Return the (x, y) coordinate for the center point of the cell that contains the specified text.  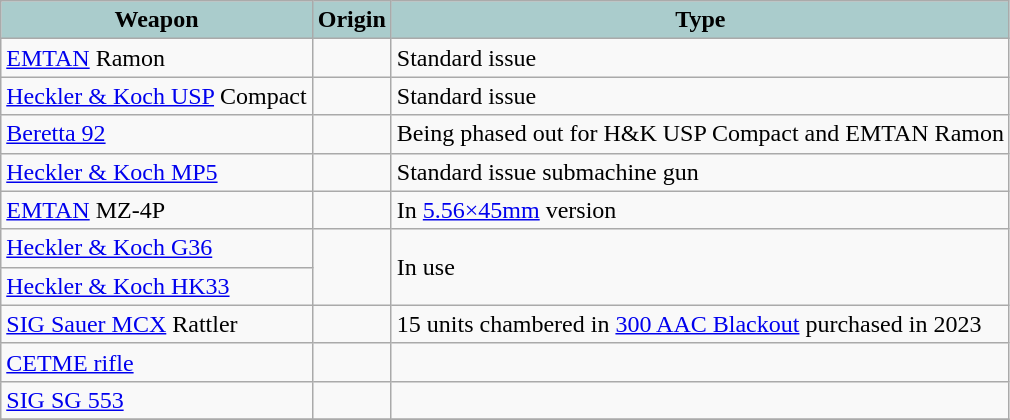
15 units chambered in 300 AAC Blackout purchased in 2023 (700, 324)
Heckler & Koch G36 (156, 248)
Standard issue submachine gun (700, 172)
Heckler & Koch USP Compact (156, 96)
SIG Sauer MCX Rattler (156, 324)
SIG SG 553 (156, 400)
Heckler & Koch MP5 (156, 172)
Origin (352, 20)
Being phased out for H&K USP Compact and EMTAN Ramon (700, 134)
Heckler & Koch HK33 (156, 286)
In 5.56×45mm version (700, 210)
EMTAN MZ-4P (156, 210)
EMTAN Ramon (156, 58)
In use (700, 267)
Type (700, 20)
Beretta 92 (156, 134)
CETME rifle (156, 362)
Weapon (156, 20)
